Capture the cell that displays the provided text and extract its (X, Y) central coordinate. 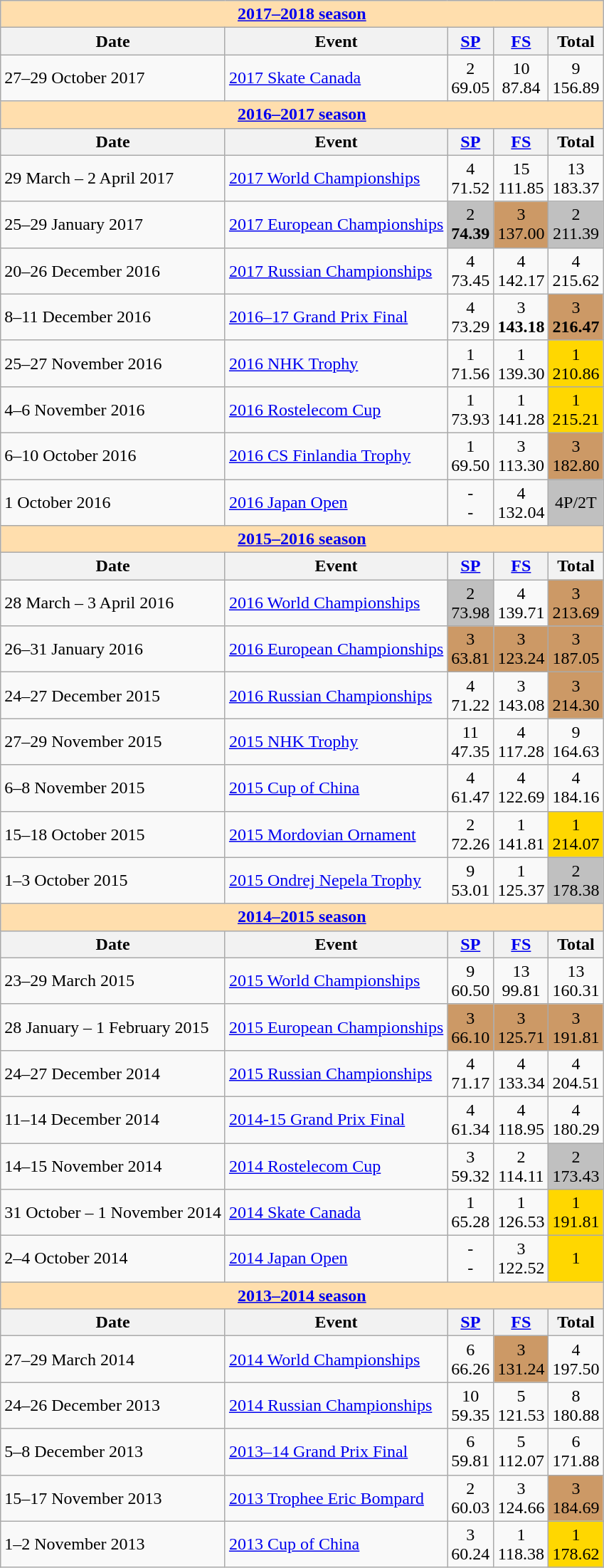
28 January – 1 February 2015 (113, 1027)
1 178.62 (576, 1544)
3 63.81 (471, 649)
2014 World Championships (336, 1359)
1 214.07 (576, 834)
2015 European Championships (336, 1027)
1 65.28 (471, 1212)
4 71.22 (471, 696)
1 (576, 1259)
4 122.69 (521, 788)
1 125.37 (521, 881)
1 118.38 (521, 1544)
4 73.29 (471, 317)
15–18 October 2015 (113, 834)
4 61.47 (471, 788)
2013–2014 season (302, 1296)
31 October – 1 November 2014 (113, 1212)
3 214.30 (576, 696)
24–26 December 2013 (113, 1406)
9 53.01 (471, 881)
15–17 November 2013 (113, 1498)
2017–2018 season (302, 14)
5 121.53 (521, 1406)
25–29 January 2017 (113, 225)
4 139.71 (521, 603)
3 143.08 (521, 696)
3 213.69 (576, 603)
20–26 December 2016 (113, 270)
24–27 December 2014 (113, 1073)
9 164.63 (576, 741)
3 187.05 (576, 649)
4 71.52 (471, 178)
2015 Ondrej Nepela Trophy (336, 881)
3 191.81 (576, 1027)
3 131.24 (521, 1359)
2016–17 Grand Prix Final (336, 317)
2016 NHK Trophy (336, 363)
2017 European Championships (336, 225)
8 180.88 (576, 1406)
2014 Russian Championships (336, 1406)
13 99.81 (521, 980)
1 141.28 (521, 410)
24–27 December 2015 (113, 696)
1 126.53 (521, 1212)
3 182.80 (576, 455)
4P/2T (576, 502)
3 113.30 (521, 455)
27–29 October 2017 (113, 78)
25–27 November 2016 (113, 363)
2 72.26 (471, 834)
13 160.31 (576, 980)
15 111.85 (521, 178)
2014 Japan Open (336, 1259)
1 69.50 (471, 455)
2013 Cup of China (336, 1544)
11–14 December 2014 (113, 1120)
2015 Cup of China (336, 788)
2 74.39 (471, 225)
6–8 November 2015 (113, 788)
2016 Rostelecom Cup (336, 410)
4 132.04 (521, 502)
2014 Skate Canada (336, 1212)
2017 Skate Canada (336, 78)
2 114.11 (521, 1165)
1 71.56 (471, 363)
4 215.62 (576, 270)
4 204.51 (576, 1073)
1 139.30 (521, 363)
6 171.88 (576, 1451)
9 60.50 (471, 980)
2015–2016 season (302, 539)
5–8 December 2013 (113, 1451)
2–4 October 2014 (113, 1259)
26–31 January 2016 (113, 649)
2 173.43 (576, 1165)
14–15 November 2014 (113, 1165)
3 60.24 (471, 1544)
3 124.66 (521, 1498)
3 66.10 (471, 1027)
1 215.21 (576, 410)
4 71.17 (471, 1073)
1 141.81 (521, 834)
13 183.37 (576, 178)
2017 World Championships (336, 178)
2013 Trophee Eric Bompard (336, 1498)
8–11 December 2016 (113, 317)
2016 European Championships (336, 649)
2014 Rostelecom Cup (336, 1165)
1 73.93 (471, 410)
3 216.47 (576, 317)
2016 Japan Open (336, 502)
5 112.07 (521, 1451)
6 59.81 (471, 1451)
1 191.81 (576, 1212)
4 197.50 (576, 1359)
2014–2015 season (302, 917)
2015 World Championships (336, 980)
2 211.39 (576, 225)
3 123.24 (521, 649)
1 210.86 (576, 363)
4 117.28 (521, 741)
4 133.34 (521, 1073)
27–29 November 2015 (113, 741)
10 59.35 (471, 1406)
3 143.18 (521, 317)
29 March – 2 April 2017 (113, 178)
2 60.03 (471, 1498)
2015 Mordovian Ornament (336, 834)
28 March – 3 April 2016 (113, 603)
2015 NHK Trophy (336, 741)
2014-15 Grand Prix Final (336, 1120)
4 180.29 (576, 1120)
4 73.45 (471, 270)
2 178.38 (576, 881)
1 October 2016 (113, 502)
4 184.16 (576, 788)
2016 CS Finlandia Trophy (336, 455)
2 73.98 (471, 603)
9 156.89 (576, 78)
23–29 March 2015 (113, 980)
4 118.95 (521, 1120)
4 61.34 (471, 1120)
3 137.00 (521, 225)
6 66.26 (471, 1359)
2016–2017 season (302, 115)
11 47.35 (471, 741)
4 142.17 (521, 270)
2016 World Championships (336, 603)
2016 Russian Championships (336, 696)
3 184.69 (576, 1498)
3 122.52 (521, 1259)
4–6 November 2016 (113, 410)
2013–14 Grand Prix Final (336, 1451)
1–2 November 2013 (113, 1544)
27–29 March 2014 (113, 1359)
2 69.05 (471, 78)
3 125.71 (521, 1027)
10 87.84 (521, 78)
2015 Russian Championships (336, 1073)
1–3 October 2015 (113, 881)
3 59.32 (471, 1165)
6–10 October 2016 (113, 455)
2017 Russian Championships (336, 270)
